Output the (X, Y) coordinate of the center of the cell containing the given text.  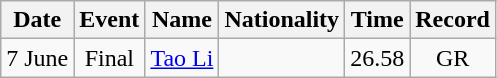
7 June (38, 58)
Event (110, 20)
GR (453, 58)
Name (182, 20)
Record (453, 20)
Nationality (282, 20)
Date (38, 20)
Tao Li (182, 58)
Time (378, 20)
26.58 (378, 58)
Final (110, 58)
